For the text-containing cell, return its midpoint in [X, Y] coordinate format. 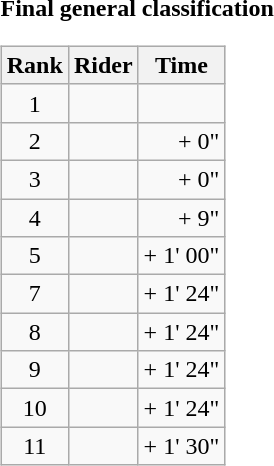
3 [34, 179]
+ 1' 30" [182, 446]
7 [34, 294]
2 [34, 141]
10 [34, 408]
Time [182, 65]
Rank [34, 65]
Rider [103, 65]
9 [34, 370]
4 [34, 217]
8 [34, 332]
+ 9" [182, 217]
5 [34, 256]
11 [34, 446]
1 [34, 103]
+ 1' 00" [182, 256]
